Scan for the cell matching the given text and deliver its (x, y) coordinate at center. 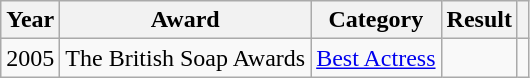
Result (479, 20)
Award (186, 20)
Year (30, 20)
The British Soap Awards (186, 58)
Category (376, 20)
2005 (30, 58)
Best Actress (376, 58)
